Return [X, Y] of the center of cell containing provided text 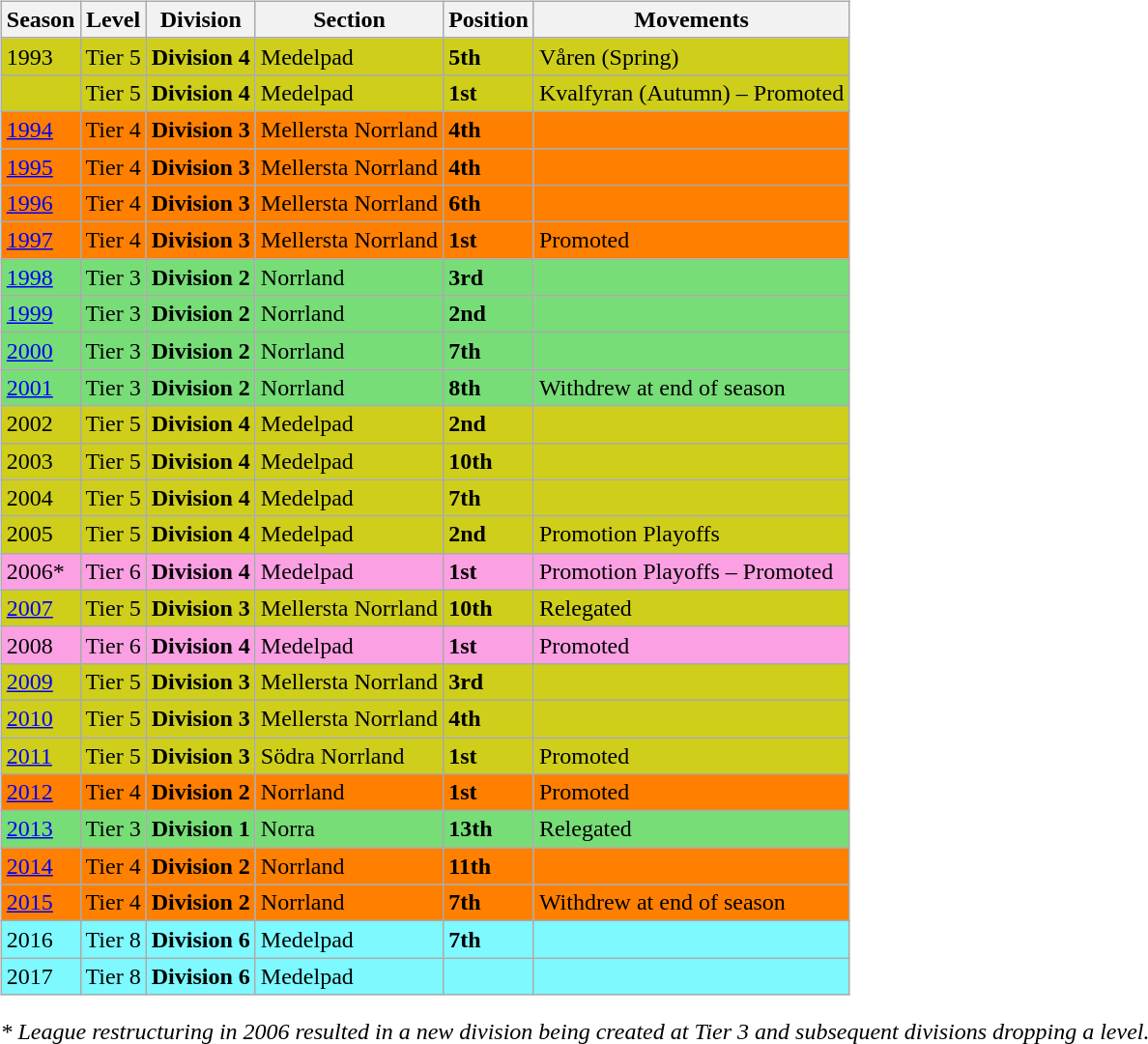
2011 [41, 755]
Section [349, 19]
Norra [349, 829]
2005 [41, 535]
Division [201, 19]
1997 [41, 241]
2003 [41, 461]
Position [489, 19]
5th [489, 56]
Movements [691, 19]
1994 [41, 130]
13th [489, 829]
Södra Norrland [349, 755]
1993 [41, 56]
2010 [41, 718]
2001 [41, 388]
2012 [41, 793]
2016 [41, 940]
2017 [41, 976]
2004 [41, 498]
2008 [41, 645]
2006* [41, 571]
2007 [41, 608]
Level [113, 19]
1999 [41, 314]
6th [489, 204]
1995 [41, 167]
11th [489, 866]
Våren (Spring) [691, 56]
2000 [41, 351]
2013 [41, 829]
Promotion Playoffs [691, 535]
2009 [41, 681]
Kvalfyran (Autumn) – Promoted [691, 93]
Season [41, 19]
Division 1 [201, 829]
8th [489, 388]
2014 [41, 866]
Promotion Playoffs – Promoted [691, 571]
2015 [41, 903]
2002 [41, 424]
1998 [41, 277]
1996 [41, 204]
